From the cell containing the given text, extract its center point as (x, y) coordinate. 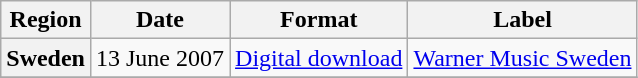
Date (160, 20)
Region (46, 20)
Label (522, 20)
Format (319, 20)
Sweden (46, 58)
Digital download (319, 58)
Warner Music Sweden (522, 58)
13 June 2007 (160, 58)
